From the cell containing the given text, extract its center point as [x, y] coordinate. 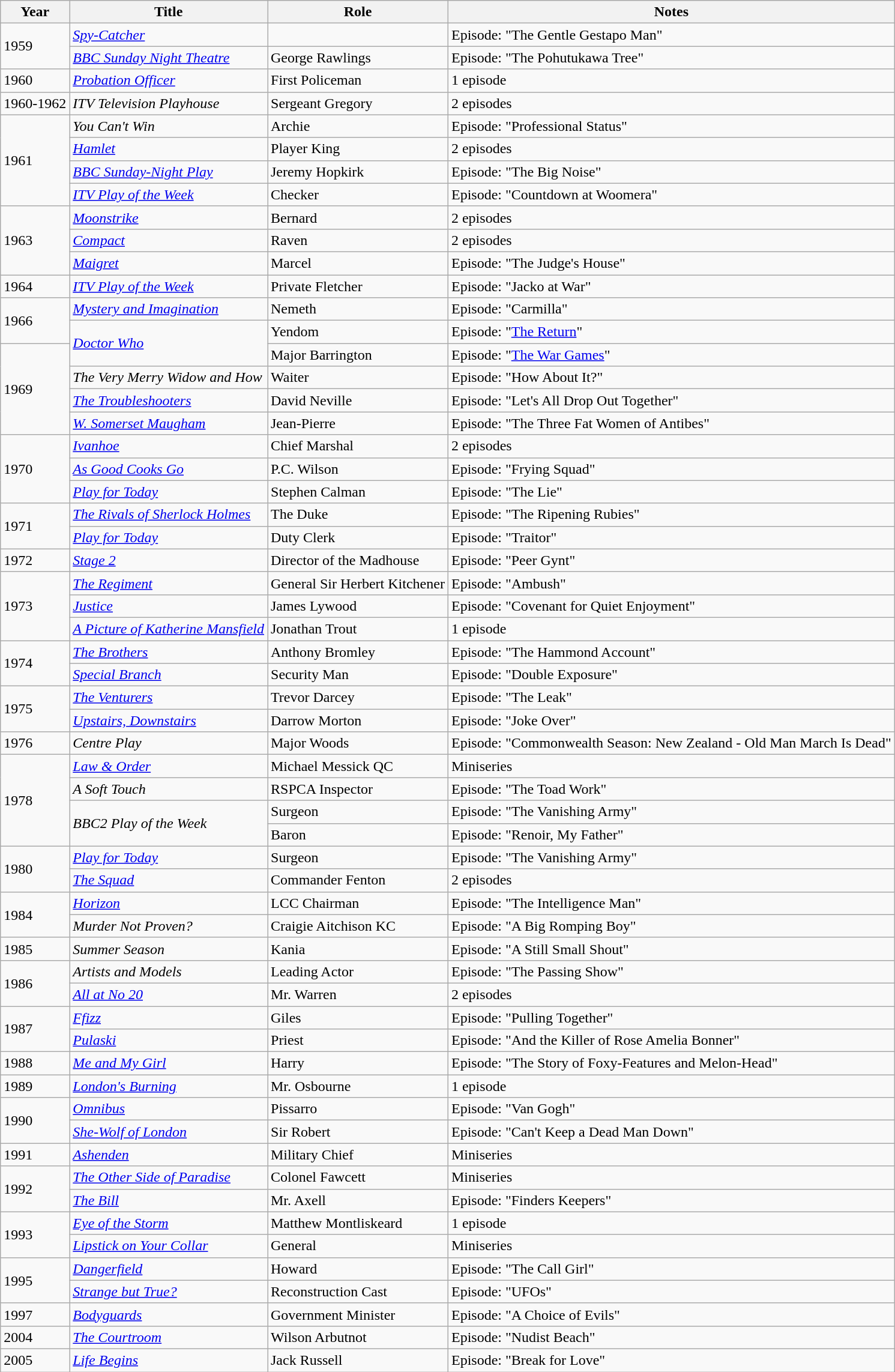
Episode: "Jacko at War" [671, 286]
2004 [35, 1337]
Episode: "UFOs" [671, 1292]
The Brothers [169, 651]
Episode: "Joke Over" [671, 721]
Episode: "The Big Noise" [671, 172]
A Soft Touch [169, 789]
Episode: "And the Killer of Rose Amelia Bonner" [671, 1041]
1960 [35, 80]
LCC Chairman [358, 903]
Sergeant Gregory [358, 103]
1989 [35, 1086]
2005 [35, 1360]
Yendom [358, 332]
Stage 2 [169, 560]
Episode: "The Hammond Account" [671, 651]
Episode: "Carmilla" [671, 309]
She-Wolf of London [169, 1132]
1973 [35, 606]
The Very Merry Widow and How [169, 378]
Episode: "Peer Gynt" [671, 560]
Matthew Montliskeard [358, 1223]
Episode: "The Intelligence Man" [671, 903]
Stephen Calman [358, 492]
Episode: "The War Games" [671, 355]
BBC Sunday Night Theatre [169, 58]
Military Chief [358, 1155]
The Bill [169, 1200]
Episode: "The Call Girl" [671, 1269]
Eye of the Storm [169, 1223]
Spy-Catcher [169, 35]
Title [169, 12]
Duty Clerk [358, 537]
BBC Sunday-Night Play [169, 172]
1990 [35, 1120]
Episode: "A Still Small Shout" [671, 949]
Sir Robert [358, 1132]
1991 [35, 1155]
1961 [35, 160]
Episode: "Nudist Beach" [671, 1337]
Maigret [169, 263]
1993 [35, 1234]
1971 [35, 526]
Reconstruction Cast [358, 1292]
The Courtroom [169, 1337]
Life Begins [169, 1360]
All at No 20 [169, 994]
Nemeth [358, 309]
Episode: "Break for Love" [671, 1360]
Episode: "Pulling Together" [671, 1018]
Episode: "Renoir, My Father" [671, 835]
Jean-Pierre [358, 423]
1974 [35, 663]
Episode: "The Gentle Gestapo Man" [671, 35]
Episode: "The Return" [671, 332]
Dangerfield [169, 1269]
Law & Order [169, 766]
Mystery and Imagination [169, 309]
BBC2 Play of the Week [169, 823]
Pissarro [358, 1109]
Private Fletcher [358, 286]
1988 [35, 1063]
Episode: "Finders Keepers" [671, 1200]
A Picture of Katherine Mansfield [169, 629]
Major Barrington [358, 355]
The Troubleshooters [169, 400]
Director of the Madhouse [358, 560]
1960-1962 [35, 103]
Ashenden [169, 1155]
Lipstick on Your Collar [169, 1246]
Compact [169, 240]
Artists and Models [169, 972]
Episode: "Frying Squad" [671, 469]
Bodyguards [169, 1314]
1976 [35, 743]
Government Minister [358, 1314]
Episode: "The Passing Show" [671, 972]
1980 [35, 869]
1969 [35, 389]
As Good Cooks Go [169, 469]
Jeremy Hopkirk [358, 172]
Mr. Axell [358, 1200]
Harry [358, 1063]
Michael Messick QC [358, 766]
Bernard [358, 217]
Craigie Aitchison KC [358, 926]
1985 [35, 949]
Episode: "Ambush" [671, 583]
Summer Season [169, 949]
Episode: "The Judge's House" [671, 263]
General [358, 1246]
Episode: "The Leak" [671, 698]
Ffizz [169, 1018]
Kania [358, 949]
1970 [35, 469]
1959 [35, 46]
Episode: "A Big Romping Boy" [671, 926]
Archie [358, 126]
London's Burning [169, 1086]
Mr. Warren [358, 994]
Year [35, 12]
Episode: "The Pohutukawa Tree" [671, 58]
Marcel [358, 263]
Role [358, 12]
Strange but True? [169, 1292]
Notes [671, 12]
Checker [358, 195]
Darrow Morton [358, 721]
Episode: "Can't Keep a Dead Man Down" [671, 1132]
Giles [358, 1018]
George Rawlings [358, 58]
Episode: "The Lie" [671, 492]
1978 [35, 800]
1963 [35, 240]
Wilson Arbutnot [358, 1337]
Pulaski [169, 1041]
1997 [35, 1314]
Episode: "Double Exposure" [671, 675]
Episode: "Professional Status" [671, 126]
Episode: "The Toad Work" [671, 789]
Player King [358, 149]
Episode: "Van Gogh" [671, 1109]
Hamlet [169, 149]
The Squad [169, 880]
The Duke [358, 515]
Episode: "The Story of Foxy-Features and Melon-Head" [671, 1063]
Commander Fenton [358, 880]
Episode: "A Choice of Evils" [671, 1314]
The Venturers [169, 698]
Chief Marshal [358, 446]
Episode: "Let's All Drop Out Together" [671, 400]
Major Woods [358, 743]
Jonathan Trout [358, 629]
Trevor Darcey [358, 698]
General Sir Herbert Kitchener [358, 583]
1987 [35, 1029]
Episode: "How About It?" [671, 378]
Murder Not Proven? [169, 926]
1995 [35, 1280]
The Rivals of Sherlock Holmes [169, 515]
Episode: "The Ripening Rubies" [671, 515]
The Regiment [169, 583]
Special Branch [169, 675]
Episode: "Countdown at Woomera" [671, 195]
Episode: "Traitor" [671, 537]
Episode: "Covenant for Quiet Enjoyment" [671, 606]
1972 [35, 560]
Priest [358, 1041]
Moonstrike [169, 217]
James Lywood [358, 606]
Mr. Osbourne [358, 1086]
Probation Officer [169, 80]
Upstairs, Downstairs [169, 721]
RSPCA Inspector [358, 789]
Baron [358, 835]
Episode: "Commonwealth Season: New Zealand - Old Man March Is Dead" [671, 743]
The Other Side of Paradise [169, 1177]
Me and My Girl [169, 1063]
Omnibus [169, 1109]
P.C. Wilson [358, 469]
Security Man [358, 675]
1966 [35, 321]
You Can't Win [169, 126]
Centre Play [169, 743]
Horizon [169, 903]
Raven [358, 240]
Leading Actor [358, 972]
Jack Russell [358, 1360]
Colonel Fawcett [358, 1177]
1984 [35, 914]
1975 [35, 709]
Doctor Who [169, 343]
1986 [35, 983]
Episode: "The Three Fat Women of Antibes" [671, 423]
First Policeman [358, 80]
W. Somerset Maugham [169, 423]
Ivanhoe [169, 446]
1964 [35, 286]
1992 [35, 1189]
Howard [358, 1269]
Waiter [358, 378]
David Neville [358, 400]
ITV Television Playhouse [169, 103]
Justice [169, 606]
Anthony Bromley [358, 651]
